Capture the cell that displays the provided text and extract its [x, y] central coordinate. 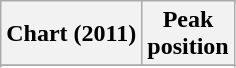
Chart (2011) [72, 34]
Peakposition [188, 34]
